Return (X, Y) of the center of cell containing provided text 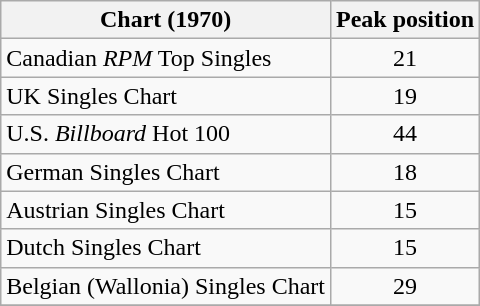
Dutch Singles Chart (166, 248)
44 (404, 134)
21 (404, 58)
19 (404, 96)
Peak position (404, 20)
U.S. Billboard Hot 100 (166, 134)
UK Singles Chart (166, 96)
29 (404, 286)
Austrian Singles Chart (166, 210)
Canadian RPM Top Singles (166, 58)
Belgian (Wallonia) Singles Chart (166, 286)
18 (404, 172)
Chart (1970) (166, 20)
German Singles Chart (166, 172)
